Return the [X, Y] coordinate for the center point of the cell that contains the specified text.  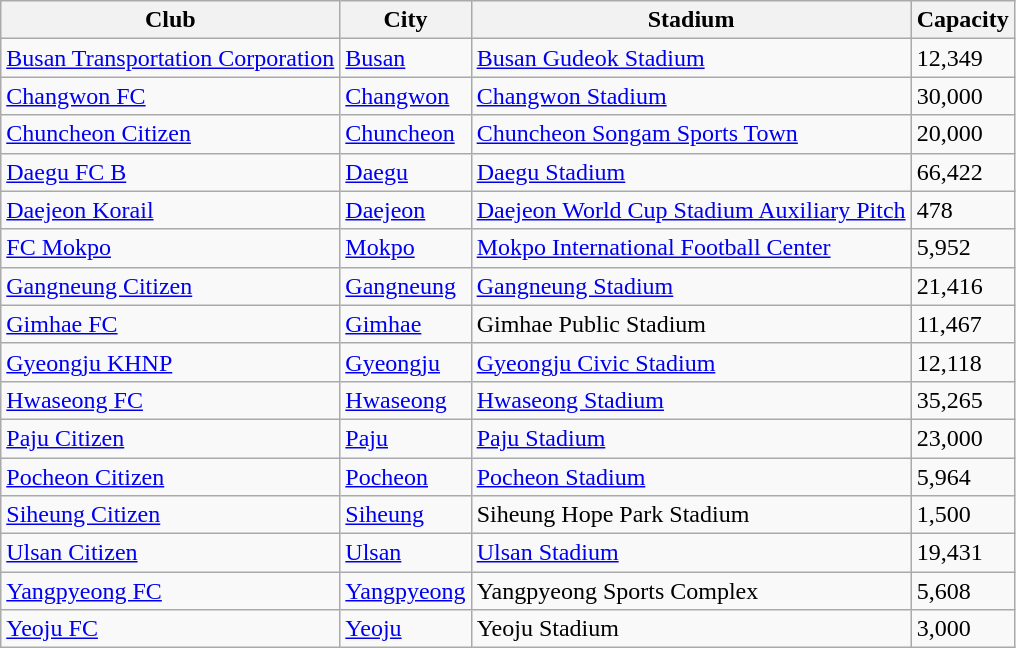
Chuncheon [406, 134]
Gangneung Citizen [170, 286]
Gyeongju Civic Stadium [691, 362]
Hwaseong [406, 400]
Hwaseong FC [170, 400]
Yeoju [406, 629]
Gyeongju KHNP [170, 362]
Daejeon World Cup Stadium Auxiliary Pitch [691, 210]
Yangpyeong FC [170, 591]
Daegu [406, 172]
Yeoju FC [170, 629]
3,000 [962, 629]
Chuncheon Songam Sports Town [691, 134]
Siheung Hope Park Stadium [691, 515]
Gimhae [406, 324]
Changwon FC [170, 96]
Gangneung [406, 286]
Yeoju Stadium [691, 629]
Daejeon Korail [170, 210]
12,349 [962, 58]
Siheung Citizen [170, 515]
Mokpo International Football Center [691, 248]
Daegu FC B [170, 172]
Daejeon [406, 210]
Ulsan Citizen [170, 553]
Pocheon [406, 477]
Paju Citizen [170, 438]
478 [962, 210]
Gyeongju [406, 362]
Busan Gudeok Stadium [691, 58]
Busan [406, 58]
Gangneung Stadium [691, 286]
1,500 [962, 515]
Gimhae Public Stadium [691, 324]
Hwaseong Stadium [691, 400]
Paju [406, 438]
20,000 [962, 134]
21,416 [962, 286]
Capacity [962, 20]
30,000 [962, 96]
Ulsan [406, 553]
Yangpyeong Sports Complex [691, 591]
Stadium [691, 20]
Siheung [406, 515]
Pocheon Stadium [691, 477]
66,422 [962, 172]
Changwon [406, 96]
Daegu Stadium [691, 172]
Busan Transportation Corporation [170, 58]
Paju Stadium [691, 438]
Pocheon Citizen [170, 477]
Gimhae FC [170, 324]
12,118 [962, 362]
5,952 [962, 248]
19,431 [962, 553]
Changwon Stadium [691, 96]
35,265 [962, 400]
FC Mokpo [170, 248]
City [406, 20]
Club [170, 20]
Yangpyeong [406, 591]
11,467 [962, 324]
Ulsan Stadium [691, 553]
5,608 [962, 591]
23,000 [962, 438]
Chuncheon Citizen [170, 134]
Mokpo [406, 248]
5,964 [962, 477]
